Determine the [X, Y] coordinate at the center of the cell enclosing the given text.  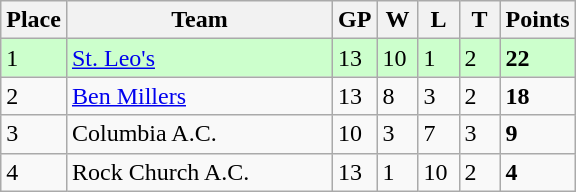
T [480, 20]
St. Leo's [199, 58]
8 [398, 96]
7 [438, 134]
W [398, 20]
Place [34, 20]
Columbia A.C. [199, 134]
Rock Church A.C. [199, 172]
Ben Millers [199, 96]
18 [538, 96]
9 [538, 134]
L [438, 20]
Points [538, 20]
Team [199, 20]
GP [355, 20]
22 [538, 58]
